Output the (X, Y) coordinate of the center of the cell containing the given text.  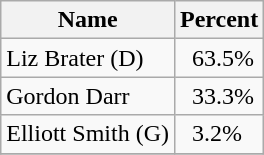
3.2% (218, 134)
33.3% (218, 96)
Liz Brater (D) (88, 58)
Percent (218, 20)
63.5% (218, 58)
Gordon Darr (88, 96)
Name (88, 20)
Elliott Smith (G) (88, 134)
